From the cell containing the given text, extract its center point as (X, Y) coordinate. 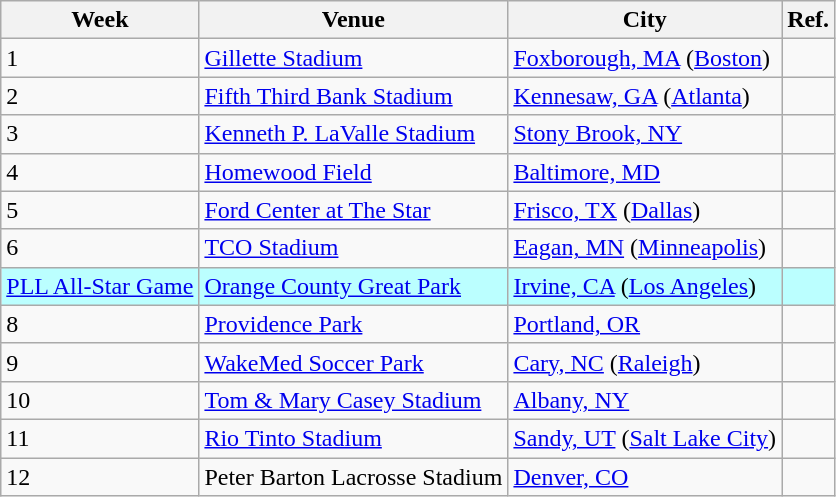
Venue (354, 20)
PLL All-Star Game (100, 286)
10 (100, 400)
Fifth Third Bank Stadium (354, 96)
Homewood Field (354, 172)
3 (100, 134)
12 (100, 477)
Tom & Mary Casey Stadium (354, 400)
Foxborough, MA (Boston) (645, 58)
Denver, CO (645, 477)
Eagan, MN (Minneapolis) (645, 248)
Week (100, 20)
11 (100, 438)
TCO Stadium (354, 248)
Albany, NY (645, 400)
Gillette Stadium (354, 58)
2 (100, 96)
Providence Park (354, 324)
WakeMed Soccer Park (354, 362)
City (645, 20)
Rio Tinto Stadium (354, 438)
Kenneth P. LaValle Stadium (354, 134)
Irvine, CA (Los Angeles) (645, 286)
Orange County Great Park (354, 286)
Cary, NC (Raleigh) (645, 362)
Baltimore, MD (645, 172)
4 (100, 172)
5 (100, 210)
Ref. (808, 20)
Kennesaw, GA (Atlanta) (645, 96)
Stony Brook, NY (645, 134)
8 (100, 324)
Frisco, TX (Dallas) (645, 210)
Peter Barton Lacrosse Stadium (354, 477)
Ford Center at The Star (354, 210)
1 (100, 58)
6 (100, 248)
9 (100, 362)
Portland, OR (645, 324)
Sandy, UT (Salt Lake City) (645, 438)
